Provide the (x, y) coordinate of the cell's center where the given text is located.  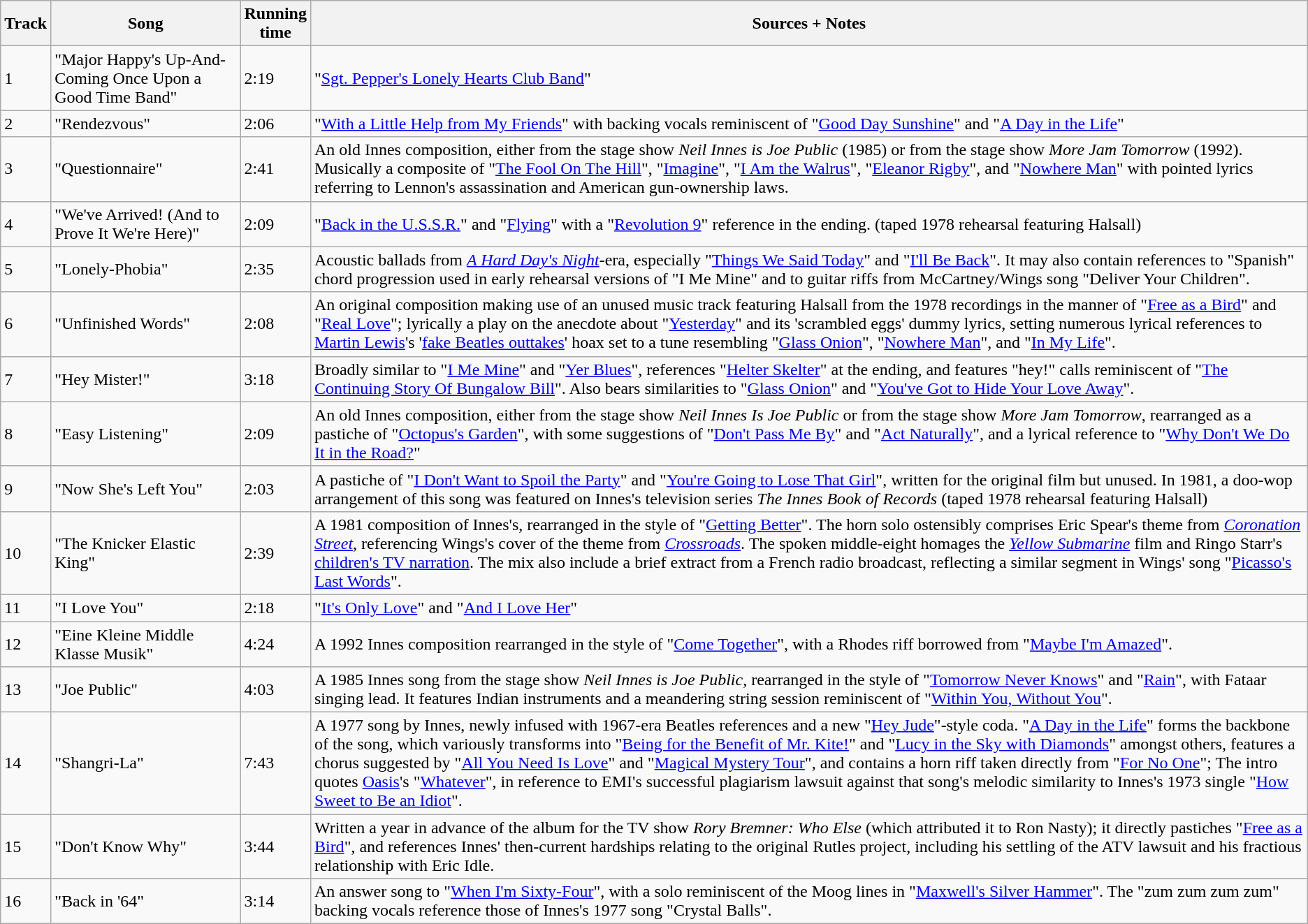
3 (26, 169)
Track (26, 24)
"Questionnaire" (145, 169)
"Lonely-Phobia" (145, 270)
2:39 (275, 553)
7 (26, 379)
"Back in '64" (145, 901)
2:35 (275, 270)
3:14 (275, 901)
"Unfinished Words" (145, 324)
14 (26, 763)
12 (26, 644)
Runningtime (275, 24)
4:24 (275, 644)
2:03 (275, 489)
16 (26, 901)
3:18 (275, 379)
5 (26, 270)
"Rendezvous" (145, 124)
1 (26, 78)
"Hey Mister!" (145, 379)
A 1992 Innes composition rearranged in the style of "Come Together", with a Rhodes riff borrowed from "Maybe I'm Amazed". (809, 644)
13 (26, 690)
2 (26, 124)
4 (26, 223)
3:44 (275, 846)
"Back in the U.S.S.R." and "Flying" with a "Revolution 9" reference in the ending. (taped 1978 rehearsal featuring Halsall) (809, 223)
10 (26, 553)
4:03 (275, 690)
11 (26, 608)
7:43 (275, 763)
"We've Arrived! (And to Prove It We're Here)" (145, 223)
"Now She's Left You" (145, 489)
8 (26, 434)
"Shangri-La" (145, 763)
9 (26, 489)
2:19 (275, 78)
2:06 (275, 124)
2:41 (275, 169)
"Sgt. Pepper's Lonely Hearts Club Band" (809, 78)
2:08 (275, 324)
"I Love You" (145, 608)
"The Knicker Elastic King" (145, 553)
"Don't Know Why" (145, 846)
6 (26, 324)
Sources + Notes (809, 24)
2:18 (275, 608)
15 (26, 846)
"Joe Public" (145, 690)
"Eine Kleine Middle Klasse Musik" (145, 644)
"Easy Listening" (145, 434)
Song (145, 24)
"It's Only Love" and "And I Love Her" (809, 608)
"With a Little Help from My Friends" with backing vocals reminiscent of "Good Day Sunshine" and "A Day in the Life" (809, 124)
"Major Happy's Up-And-Coming Once Upon a Good Time Band" (145, 78)
